Locate the cell with the specified text and output its (x, y) center coordinate. 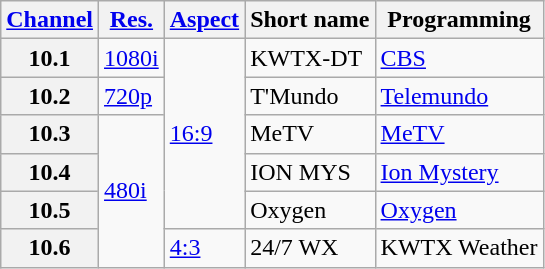
CBS (459, 58)
720p (132, 96)
24/7 WX (310, 248)
10.3 (50, 134)
Res. (132, 20)
Short name (310, 20)
10.1 (50, 58)
KWTX-DT (310, 58)
10.2 (50, 96)
KWTX Weather (459, 248)
10.5 (50, 210)
16:9 (204, 134)
Channel (50, 20)
4:3 (204, 248)
Programming (459, 20)
ION MYS (310, 172)
480i (132, 191)
10.4 (50, 172)
Aspect (204, 20)
10.6 (50, 248)
Ion Mystery (459, 172)
T'Mundo (310, 96)
1080i (132, 58)
Telemundo (459, 96)
